From the cell containing the given text, extract its center point as (X, Y) coordinate. 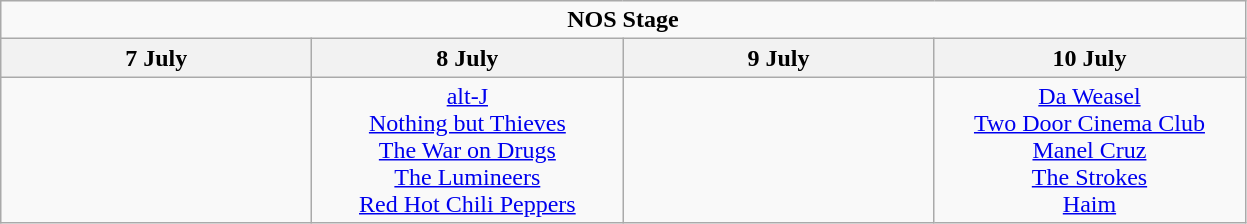
10 July (1090, 58)
9 July (778, 58)
alt-JNothing but ThievesThe War on DrugsThe LumineersRed Hot Chili Peppers (468, 150)
8 July (468, 58)
Da WeaselTwo Door Cinema ClubManel CruzThe StrokesHaim (1090, 150)
7 July (156, 58)
NOS Stage (623, 20)
